Search for the cell housing the specified text and yield its (X, Y) center coordinate. 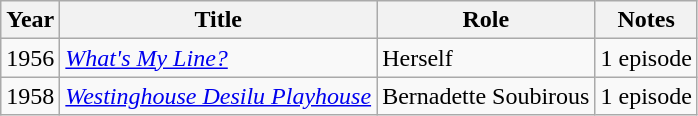
Westinghouse Desilu Playhouse (218, 96)
What's My Line? (218, 58)
Role (486, 20)
1956 (30, 58)
Bernadette Soubirous (486, 96)
Herself (486, 58)
Notes (646, 20)
1958 (30, 96)
Title (218, 20)
Year (30, 20)
